Locate the cell with the specified text and output its (x, y) center coordinate. 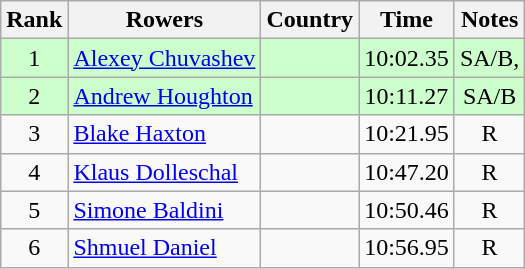
Time (407, 20)
Blake Haxton (164, 134)
6 (34, 248)
Rank (34, 20)
3 (34, 134)
10:21.95 (407, 134)
Shmuel Daniel (164, 248)
10:50.46 (407, 210)
Andrew Houghton (164, 96)
10:11.27 (407, 96)
4 (34, 172)
Country (310, 20)
SA/B, (489, 58)
5 (34, 210)
2 (34, 96)
10:47.20 (407, 172)
Alexey Chuvashev (164, 58)
Simone Baldini (164, 210)
1 (34, 58)
10:56.95 (407, 248)
SA/B (489, 96)
Rowers (164, 20)
Notes (489, 20)
10:02.35 (407, 58)
Klaus Dolleschal (164, 172)
